Find where the given text appears and provide that cell's center as (x, y) coordinate. 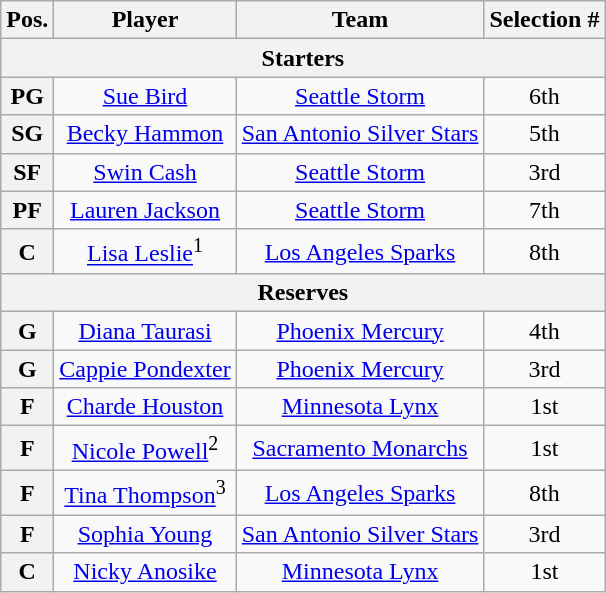
Lauren Jackson (145, 210)
Starters (303, 58)
Cappie Pondexter (145, 369)
Reserves (303, 293)
Swin Cash (145, 172)
Sophia Young (145, 534)
7th (544, 210)
Lisa Leslie1 (145, 252)
Sacramento Monarchs (360, 448)
Nicole Powell2 (145, 448)
Charde Houston (145, 407)
PF (28, 210)
Diana Taurasi (145, 331)
4th (544, 331)
Becky Hammon (145, 134)
6th (544, 96)
Tina Thompson3 (145, 492)
Sue Bird (145, 96)
Nicky Anosike (145, 572)
Team (360, 20)
PG (28, 96)
5th (544, 134)
SF (28, 172)
Player (145, 20)
SG (28, 134)
Selection # (544, 20)
Pos. (28, 20)
